Provide the [X, Y] coordinate of the cell's center where the given text is located.  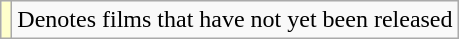
Denotes films that have not yet been released [235, 20]
